Return (x, y) of the center of cell containing provided text 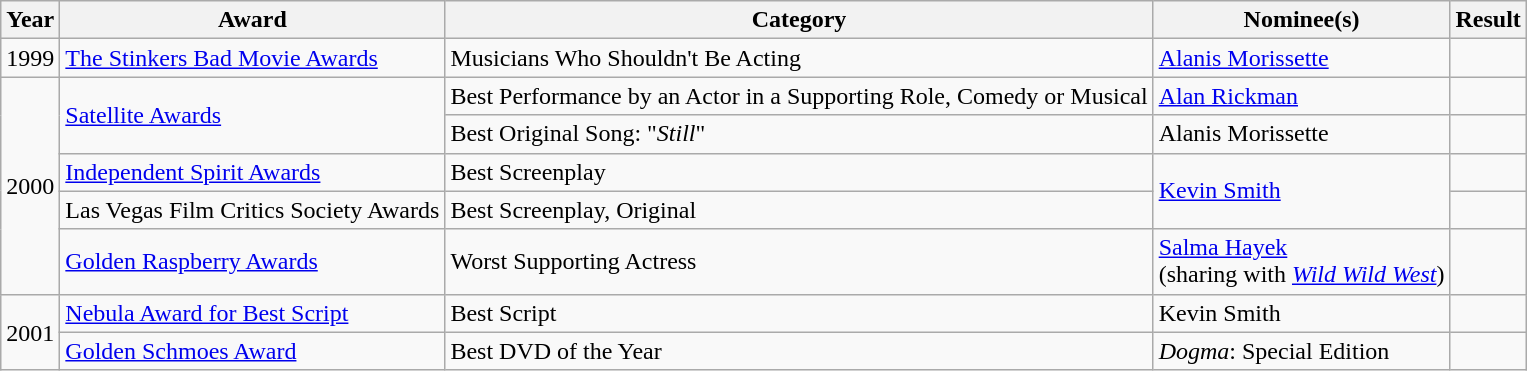
Las Vegas Film Critics Society Awards (252, 210)
Award (252, 20)
Golden Schmoes Award (252, 351)
The Stinkers Bad Movie Awards (252, 58)
Satellite Awards (252, 115)
Independent Spirit Awards (252, 172)
Worst Supporting Actress (799, 262)
Alan Rickman (1302, 96)
Musicians Who Shouldn't Be Acting (799, 58)
Salma Hayek(sharing with Wild Wild West) (1302, 262)
Dogma: Special Edition (1302, 351)
Best Script (799, 313)
Nominee(s) (1302, 20)
Category (799, 20)
Best Performance by an Actor in a Supporting Role, Comedy or Musical (799, 96)
Nebula Award for Best Script (252, 313)
Best DVD of the Year (799, 351)
2000 (30, 186)
Golden Raspberry Awards (252, 262)
Result (1488, 20)
Best Screenplay, Original (799, 210)
Best Screenplay (799, 172)
Year (30, 20)
2001 (30, 332)
1999 (30, 58)
Best Original Song: "Still" (799, 134)
